Search for the cell housing the specified text and yield its [x, y] center coordinate. 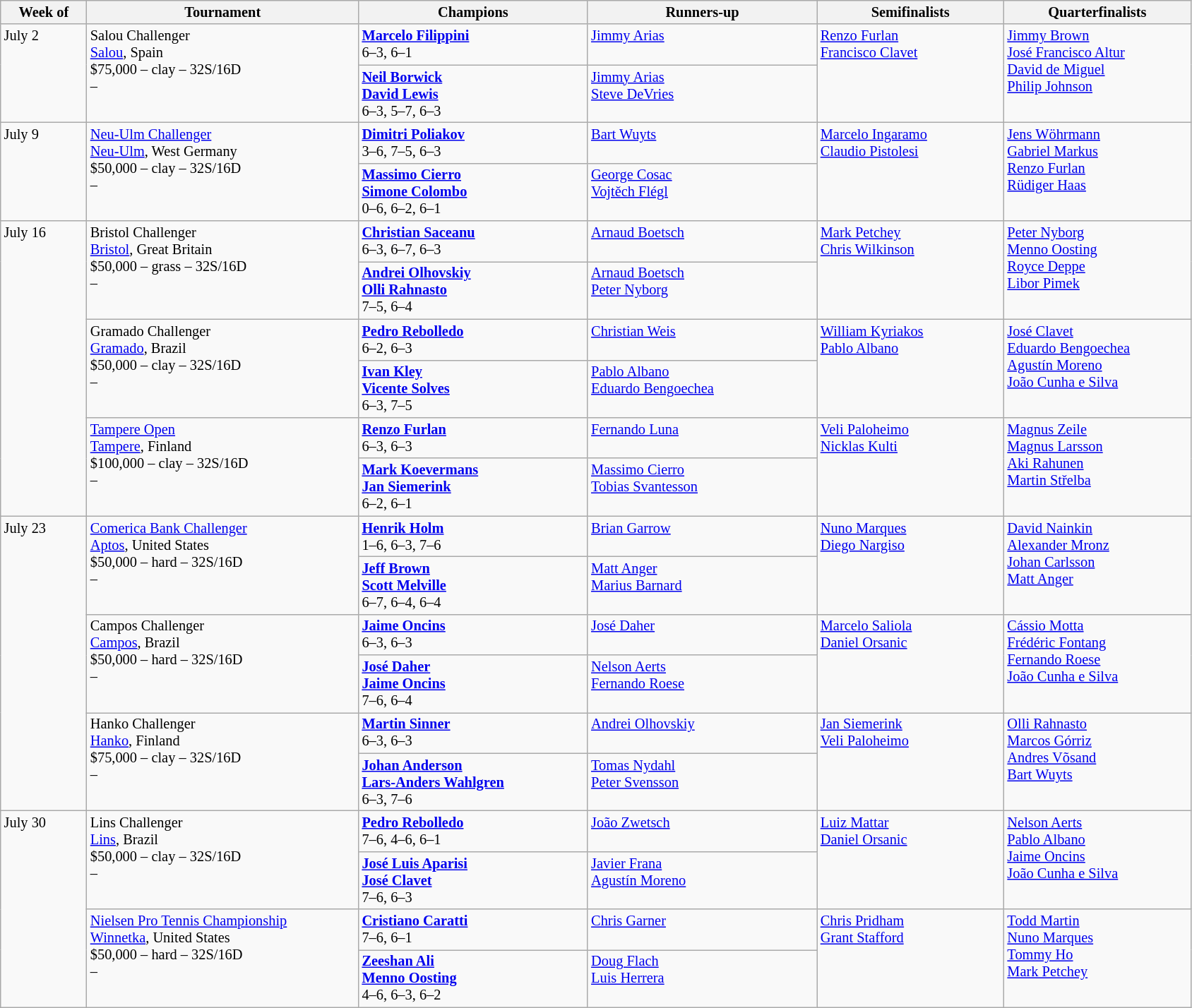
Fernando Luna [702, 438]
Marcelo Saliola Daniel Orsanic [911, 664]
Nelson Aerts Pablo Albano Jaime Oncins João Cunha e Silva [1097, 860]
Nuno Marques Diego Nargiso [911, 565]
Cristiano Caratti 7–6, 6–1 [473, 930]
Bart Wuyts [702, 143]
Nielsen Pro Tennis Championship Winnetka, United States$50,000 – hard – 32S/16D – [223, 959]
José Daher Jaime Oncins 7–6, 6–4 [473, 684]
Pedro Rebolledo 6–2, 6–3 [473, 340]
Olli Rahnasto Marcos Górriz Andres Võsand Bart Wuyts [1097, 761]
Pedro Rebolledo 7–6, 4–6, 6–1 [473, 831]
Martin Sinner 6–3, 6–3 [473, 733]
Ivan Kley Vicente Solves 6–3, 7–5 [473, 389]
July 16 [44, 368]
Jimmy Arias Steve DeVries [702, 94]
July 30 [44, 909]
Semifinalists [911, 12]
Renzo Furlan 6–3, 6–3 [473, 438]
Jaime Oncins 6–3, 6–3 [473, 635]
Arnaud Boetsch Peter Nyborg [702, 290]
Salou Challenger Salou, Spain$75,000 – clay – 32S/16D – [223, 73]
Henrik Holm 1–6, 6–3, 7–6 [473, 536]
Mark Koevermans Jan Siemerink 6–2, 6–1 [473, 487]
Comerica Bank Challenger Aptos, United States$50,000 – hard – 32S/16D – [223, 565]
Mark Petchey Chris Wilkinson [911, 270]
Matt Anger Marius Barnard [702, 585]
Week of [44, 12]
Zeeshan Ali Menno Oosting 4–6, 6–3, 6–2 [473, 978]
Hanko Challenger Hanko, Finland$75,000 – clay – 32S/16D – [223, 761]
Veli Paloheimo Nicklas Kulti [911, 466]
Tournament [223, 12]
Pablo Albano Eduardo Bengoechea [702, 389]
Bristol Challenger Bristol, Great Britain$50,000 – grass – 32S/16D – [223, 270]
José Clavet Eduardo Bengoechea Agustín Moreno João Cunha e Silva [1097, 368]
Tampere Open Tampere, Finland$100,000 – clay – 32S/16D – [223, 466]
Peter Nyborg Menno Oosting Royce Deppe Libor Pimek [1097, 270]
July 9 [44, 171]
Jens Wöhrmann Gabriel Markus Renzo Furlan Rüdiger Haas [1097, 171]
Campos Challenger Campos, Brazil$50,000 – hard – 32S/16D – [223, 664]
George Cosac Vojtěch Flégl [702, 192]
William Kyriakos Pablo Albano [911, 368]
Champions [473, 12]
Renzo Furlan Francisco Clavet [911, 73]
Andrei Olhovskiy Olli Rahnasto 7–5, 6–4 [473, 290]
Chris Pridham Grant Stafford [911, 959]
Marcelo Ingaramo Claudio Pistolesi [911, 171]
David Nainkin Alexander Mronz Johan Carlsson Matt Anger [1097, 565]
Jeff Brown Scott Melville 6–7, 6–4, 6–4 [473, 585]
Lins Challenger Lins, Brazil$50,000 – clay – 32S/16D – [223, 860]
Chris Garner [702, 930]
João Zwetsch [702, 831]
July 2 [44, 73]
Cássio Motta Frédéric Fontang Fernando Roese João Cunha e Silva [1097, 664]
José Daher [702, 635]
Andrei Olhovskiy [702, 733]
Luiz Mattar Daniel Orsanic [911, 860]
Jimmy Arias [702, 44]
Tomas Nydahl Peter Svensson [702, 782]
Neu-Ulm Challenger Neu-Ulm, West Germany$50,000 – clay – 32S/16D – [223, 171]
Massimo Cierro Tobias Svantesson [702, 487]
Christian Saceanu 6–3, 6–7, 6–3 [473, 241]
Brian Garrow [702, 536]
Marcelo Filippini 6–3, 6–1 [473, 44]
Dimitri Poliakov 3–6, 7–5, 6–3 [473, 143]
Runners-up [702, 12]
José Luis Aparisi José Clavet 7–6, 6–3 [473, 880]
July 23 [44, 664]
Massimo Cierro Simone Colombo 0–6, 6–2, 6–1 [473, 192]
Arnaud Boetsch [702, 241]
Nelson Aerts Fernando Roese [702, 684]
Doug Flach Luis Herrera [702, 978]
Johan Anderson Lars-Anders Wahlgren 6–3, 7–6 [473, 782]
Quarterfinalists [1097, 12]
Neil Borwick David Lewis 6–3, 5–7, 6–3 [473, 94]
Todd Martin Nuno Marques Tommy Ho Mark Petchey [1097, 959]
Javier Frana Agustín Moreno [702, 880]
Jimmy Brown José Francisco Altur David de Miguel Philip Johnson [1097, 73]
Christian Weis [702, 340]
Gramado Challenger Gramado, Brazil$50,000 – clay – 32S/16D – [223, 368]
Magnus Zeile Magnus Larsson Aki Rahunen Martin Střelba [1097, 466]
Jan Siemerink Veli Paloheimo [911, 761]
